From the cell containing the given text, extract its center point as [X, Y] coordinate. 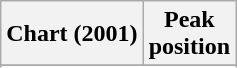
Chart (2001) [72, 34]
Peakposition [189, 34]
